Identify which cell holds the provided text, then report its (x, y) central coordinate. 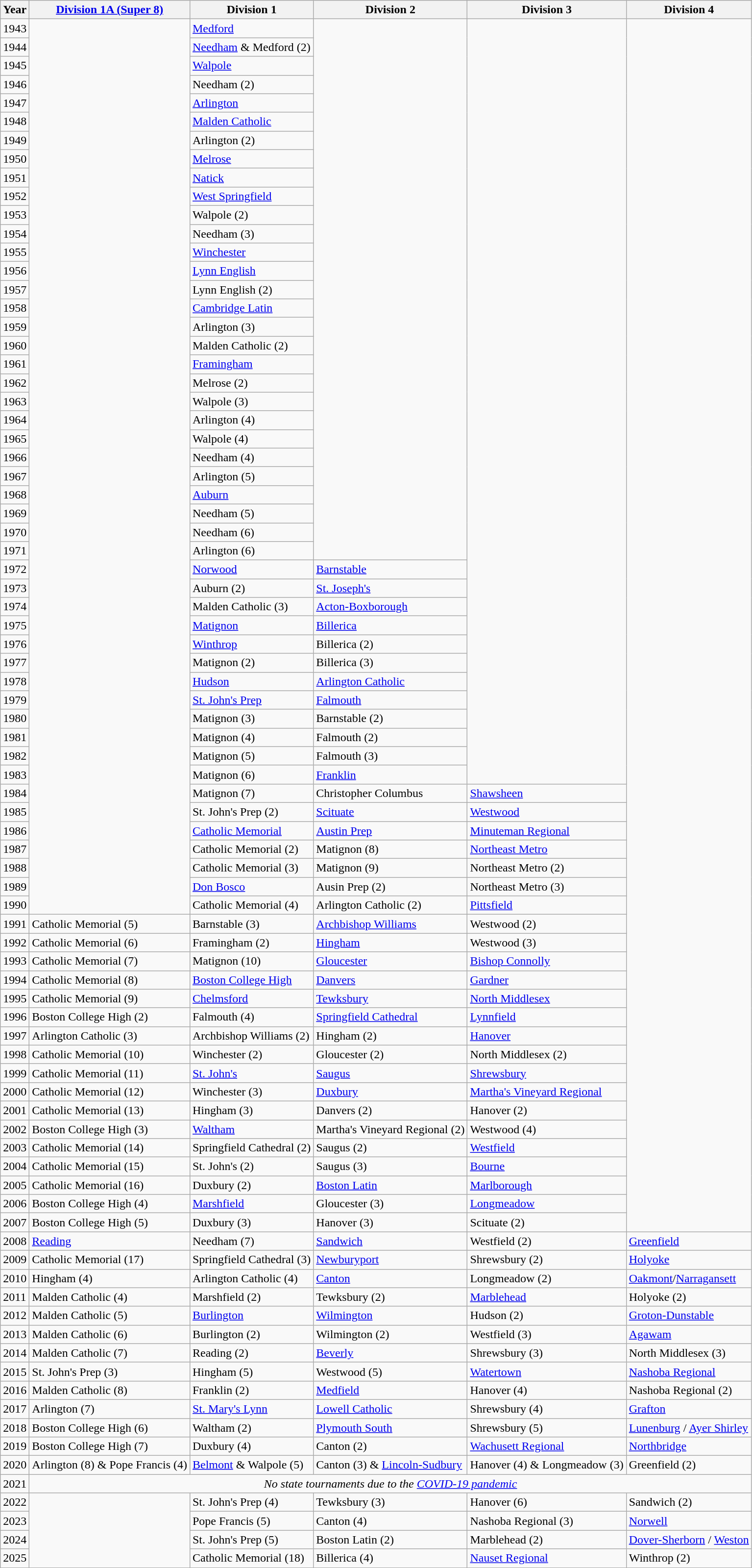
1967 (15, 476)
Groton-Dunstable (689, 1316)
1946 (15, 84)
Arlington (4) (251, 420)
Billerica (3) (390, 663)
Matignon (10) (251, 961)
Hudson (2) (547, 1316)
No state tournaments due to the COVID-19 pandemic (391, 1484)
Matignon (6) (251, 774)
Northeast Metro (547, 849)
Arlington (7) (110, 1409)
Hingham (2) (390, 1036)
Needham (2) (251, 84)
Boston Latin (2) (390, 1540)
Franklin (390, 774)
2001 (15, 1110)
Greenfield (2) (689, 1465)
Matignon (7) (251, 793)
Barnstable (2) (390, 719)
Falmouth (390, 700)
Melrose (2) (251, 383)
Watertown (547, 1371)
Boston Latin (390, 1185)
Cambridge Latin (251, 308)
Barnstable (3) (251, 924)
Catholic Memorial (12) (110, 1092)
Archbishop Williams (390, 924)
Arlington (251, 103)
2019 (15, 1446)
St. John's Prep (5) (251, 1540)
Catholic Memorial (7) (110, 961)
Saugus (390, 1073)
1982 (15, 756)
1997 (15, 1036)
Malden Catholic (5) (110, 1316)
Oakmont/Narragansett (689, 1278)
2002 (15, 1129)
Bishop Connolly (547, 961)
Walpole (4) (251, 439)
2005 (15, 1185)
1979 (15, 700)
Lynnfield (547, 1017)
1976 (15, 644)
1961 (15, 364)
North Middlesex (3) (689, 1353)
1984 (15, 793)
St. Joseph's (390, 588)
Framingham (2) (251, 943)
Westfield (3) (547, 1334)
Needham & Medford (2) (251, 47)
Falmouth (2) (390, 737)
Matignon (5) (251, 756)
Catholic Memorial (3) (251, 868)
North Middlesex (2) (547, 1054)
1958 (15, 308)
2020 (15, 1465)
Needham (3) (251, 234)
1950 (15, 159)
Catholic Memorial (13) (110, 1110)
Plymouth South (390, 1428)
1996 (15, 1017)
1993 (15, 961)
2025 (15, 1558)
Boston College High (7) (110, 1446)
Arlington (6) (251, 551)
Sandwich (2) (689, 1502)
Walpole (251, 66)
Catholic Memorial (10) (110, 1054)
Burlington (251, 1316)
Walpole (3) (251, 401)
1962 (15, 383)
1957 (15, 290)
2021 (15, 1484)
1995 (15, 998)
Canton (4) (390, 1521)
1943 (15, 28)
Arlington Catholic (4) (251, 1278)
Westwood (4) (547, 1129)
Canton (390, 1278)
Shawsheen (547, 793)
St. John's Prep (2) (251, 812)
1987 (15, 849)
St. John's Prep (4) (251, 1502)
Duxbury (2) (251, 1185)
Christopher Columbus (390, 793)
Northeast Metro (2) (547, 868)
Danvers (2) (390, 1110)
Nashoba Regional (2) (689, 1390)
Tewksbury (2) (390, 1297)
1956 (15, 271)
Hingham (4) (110, 1278)
Framingham (251, 364)
Needham (6) (251, 532)
Beverly (390, 1353)
Malden Catholic (2) (251, 346)
Year (15, 10)
1964 (15, 420)
Holyoke (689, 1260)
Arlington Catholic (390, 681)
1999 (15, 1073)
St. Mary's Lynn (251, 1409)
Longmeadow (547, 1204)
Catholic Memorial (9) (110, 998)
Needham (7) (251, 1241)
Danvers (390, 980)
Catholic Memorial (16) (110, 1185)
Matignon (251, 625)
2007 (15, 1222)
St. John's (251, 1073)
Arlington (5) (251, 476)
2003 (15, 1148)
Walpole (2) (251, 215)
1981 (15, 737)
Hanover (6) (547, 1502)
Medford (251, 28)
2022 (15, 1502)
Lunenburg / Ayer Shirley (689, 1428)
1955 (15, 252)
St. John's (2) (251, 1167)
Marlborough (547, 1185)
Gloucester (2) (390, 1054)
Catholic Memorial (2) (251, 849)
Northbridge (689, 1446)
Arlington (8) & Pope Francis (4) (110, 1465)
Boston College High (5) (110, 1222)
Westwood (5) (390, 1371)
Boston College High (2) (110, 1017)
Falmouth (3) (390, 756)
Arlington Catholic (2) (390, 905)
Winthrop (2) (689, 1558)
1971 (15, 551)
1994 (15, 980)
Winchester (2) (251, 1054)
Franklin (2) (251, 1390)
Westfield (2) (547, 1241)
1988 (15, 868)
1968 (15, 495)
North Middlesex (547, 998)
Holyoke (2) (689, 1297)
Springfield Cathedral (390, 1017)
Medfield (390, 1390)
2010 (15, 1278)
Matignon (8) (390, 849)
Duxbury (3) (251, 1222)
Hudson (251, 681)
Springfield Cathedral (2) (251, 1148)
Minuteman Regional (547, 831)
1972 (15, 570)
Austin Prep (390, 831)
Chelmsford (251, 998)
Scituate (390, 812)
1949 (15, 140)
2008 (15, 1241)
Billerica (2) (390, 644)
Dover-Sherborn / Weston (689, 1540)
Don Bosco (251, 887)
Natick (251, 177)
Needham (5) (251, 513)
Malden Catholic (7) (110, 1353)
Malden Catholic (4) (110, 1297)
Division 1A (Super 8) (110, 10)
1966 (15, 457)
Marblehead (2) (547, 1540)
1978 (15, 681)
Division 1 (251, 10)
St. John's Prep (251, 700)
Arlington (3) (251, 327)
Westwood (2) (547, 924)
Waltham (251, 1129)
Duxbury (390, 1092)
1944 (15, 47)
1975 (15, 625)
Marshfield (251, 1204)
Malden Catholic (6) (110, 1334)
1969 (15, 513)
Lynn English (251, 271)
Reading (2) (251, 1353)
2015 (15, 1371)
1947 (15, 103)
Billerica (390, 625)
Wilmington (2) (390, 1334)
Hanover (4) & Longmeadow (3) (547, 1465)
Catholic Memorial (11) (110, 1073)
Nashoba Regional (689, 1371)
Matignon (2) (251, 663)
Westfield (547, 1148)
2023 (15, 1521)
Division 4 (689, 10)
Agawam (689, 1334)
Catholic Memorial (4) (251, 905)
Marshfield (2) (251, 1297)
2011 (15, 1297)
Catholic Memorial (14) (110, 1148)
Lowell Catholic (390, 1409)
Longmeadow (2) (547, 1278)
Hanover (547, 1036)
Catholic Memorial (251, 831)
Malden Catholic (251, 122)
Norwood (251, 570)
Matignon (3) (251, 719)
Division 2 (390, 10)
1960 (15, 346)
Auburn (2) (251, 588)
Division 3 (547, 10)
Duxbury (4) (251, 1446)
Wachusett Regional (547, 1446)
Winchester (3) (251, 1092)
Gloucester (3) (390, 1204)
Tewksbury (390, 998)
Burlington (2) (251, 1334)
Melrose (251, 159)
Catholic Memorial (18) (251, 1558)
Saugus (3) (390, 1167)
Winchester (251, 252)
Arlington (2) (251, 140)
Hingham (3) (251, 1110)
Shrewsbury (2) (547, 1260)
Winthrop (251, 644)
Waltham (2) (251, 1428)
Gloucester (390, 961)
Hingham (390, 943)
Nashoba Regional (3) (547, 1521)
Auburn (251, 495)
Hanover (2) (547, 1110)
Marblehead (547, 1297)
2009 (15, 1260)
Hanover (3) (390, 1222)
1959 (15, 327)
1992 (15, 943)
2000 (15, 1092)
2006 (15, 1204)
Catholic Memorial (8) (110, 980)
St. John's Prep (3) (110, 1371)
Martha's Vineyard Regional (547, 1092)
1986 (15, 831)
Wilmington (390, 1316)
2018 (15, 1428)
1963 (15, 401)
Belmont & Walpole (5) (251, 1465)
Shrewsbury (4) (547, 1409)
Martha's Vineyard Regional (2) (390, 1129)
Catholic Memorial (5) (110, 924)
1953 (15, 215)
Malden Catholic (3) (251, 607)
1977 (15, 663)
Shrewsbury (547, 1073)
Saugus (2) (390, 1148)
Westwood (3) (547, 943)
Canton (3) & Lincoln-Sudbury (390, 1465)
2013 (15, 1334)
Catholic Memorial (17) (110, 1260)
Bourne (547, 1167)
2014 (15, 1353)
2012 (15, 1316)
1965 (15, 439)
1985 (15, 812)
1951 (15, 177)
Catholic Memorial (6) (110, 943)
2016 (15, 1390)
Reading (110, 1241)
Gardner (547, 980)
Acton-Boxborough (390, 607)
2004 (15, 1167)
Falmouth (4) (251, 1017)
1998 (15, 1054)
Westwood (547, 812)
Shrewsbury (3) (547, 1353)
Scituate (2) (547, 1222)
Boston College High (251, 980)
Billerica (4) (390, 1558)
1973 (15, 588)
Norwell (689, 1521)
Matignon (4) (251, 737)
1991 (15, 924)
2024 (15, 1540)
1990 (15, 905)
Ausin Prep (2) (390, 887)
Catholic Memorial (15) (110, 1167)
Arlington Catholic (3) (110, 1036)
Boston College High (4) (110, 1204)
Springfield Cathedral (3) (251, 1260)
Hingham (5) (251, 1371)
Pittsfield (547, 905)
Northeast Metro (3) (547, 887)
Pope Francis (5) (251, 1521)
Newburyport (390, 1260)
1989 (15, 887)
1980 (15, 719)
1948 (15, 122)
Nauset Regional (547, 1558)
Sandwich (390, 1241)
1954 (15, 234)
Boston College High (3) (110, 1129)
1974 (15, 607)
Malden Catholic (8) (110, 1390)
Shrewsbury (5) (547, 1428)
Barnstable (390, 570)
West Springfield (251, 196)
1952 (15, 196)
Boston College High (6) (110, 1428)
Matignon (9) (390, 868)
Hanover (4) (547, 1390)
1945 (15, 66)
Grafton (689, 1409)
Tewksbury (3) (390, 1502)
Canton (2) (390, 1446)
1970 (15, 532)
1983 (15, 774)
Greenfield (689, 1241)
Archbishop Williams (2) (251, 1036)
2017 (15, 1409)
Needham (4) (251, 457)
Lynn English (2) (251, 290)
